Locate the cell with the specified text and output its (X, Y) center coordinate. 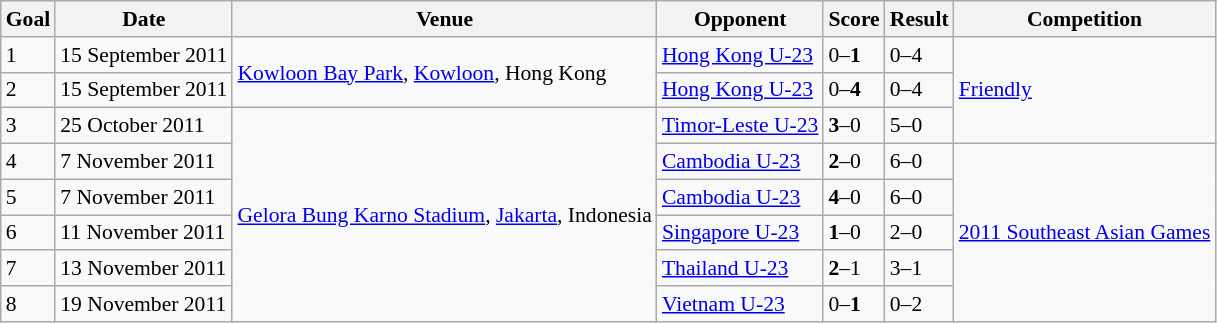
4 (28, 162)
Score (854, 19)
Opponent (740, 19)
Thailand U-23 (740, 269)
1–0 (854, 233)
Kowloon Bay Park, Kowloon, Hong Kong (444, 72)
11 November 2011 (144, 233)
2–1 (854, 269)
Vietnam U-23 (740, 304)
Result (920, 19)
Competition (1085, 19)
13 November 2011 (144, 269)
Venue (444, 19)
8 (28, 304)
6 (28, 233)
Date (144, 19)
7 (28, 269)
Timor-Leste U-23 (740, 126)
3–1 (920, 269)
2011 Southeast Asian Games (1085, 233)
1 (28, 55)
4–0 (854, 197)
5–0 (920, 126)
5 (28, 197)
25 October 2011 (144, 126)
0–2 (920, 304)
Friendly (1085, 90)
Singapore U-23 (740, 233)
19 November 2011 (144, 304)
3–0 (854, 126)
Gelora Bung Karno Stadium, Jakarta, Indonesia (444, 215)
3 (28, 126)
Goal (28, 19)
2 (28, 90)
